From the cell containing the given text, extract its center point as [X, Y] coordinate. 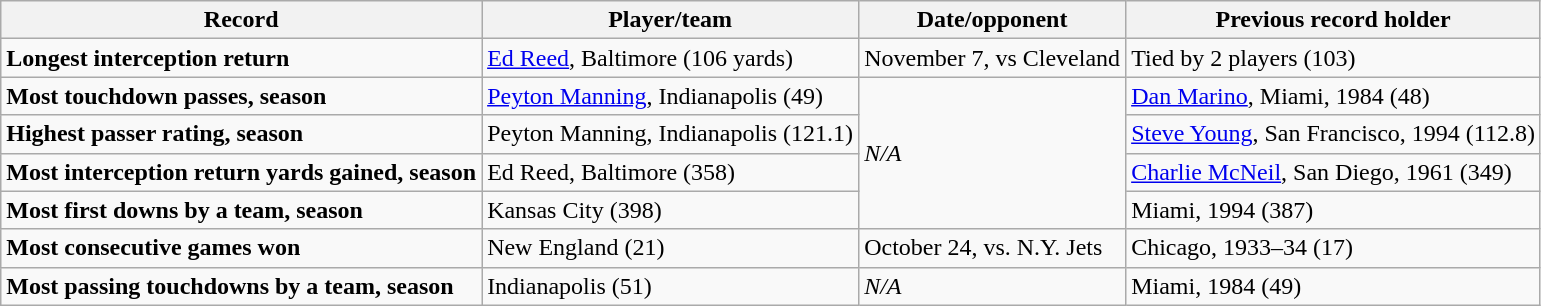
Kansas City (398) [670, 210]
Peyton Manning, Indianapolis (49) [670, 96]
Date/opponent [992, 20]
Record [242, 20]
Tied by 2 players (103) [1334, 58]
Indianapolis (51) [670, 286]
Peyton Manning, Indianapolis (121.1) [670, 134]
Most consecutive games won [242, 248]
Longest interception return [242, 58]
New England (21) [670, 248]
Miami, 1984 (49) [1334, 286]
Charlie McNeil, San Diego, 1961 (349) [1334, 172]
Ed Reed, Baltimore (106 yards) [670, 58]
Most passing touchdowns by a team, season [242, 286]
October 24, vs. N.Y. Jets [992, 248]
Most interception return yards gained, season [242, 172]
Chicago, 1933–34 (17) [1334, 248]
Ed Reed, Baltimore (358) [670, 172]
Steve Young, San Francisco, 1994 (112.8) [1334, 134]
Most touchdown passes, season [242, 96]
Most first downs by a team, season [242, 210]
Dan Marino, Miami, 1984 (48) [1334, 96]
November 7, vs Cleveland [992, 58]
Highest passer rating, season [242, 134]
Player/team [670, 20]
Miami, 1994 (387) [1334, 210]
Previous record holder [1334, 20]
